Pinpoint the cell where the given text exists, returning its (X, Y) midpoint coordinate. 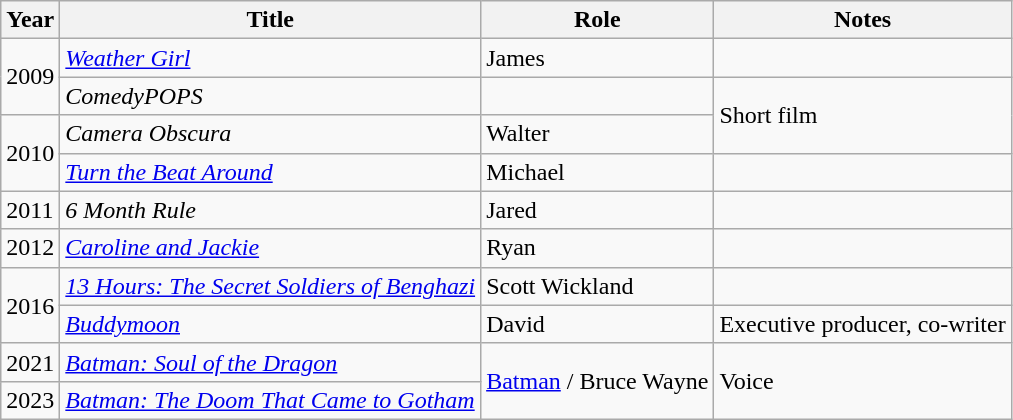
Batman / Bruce Wayne (598, 381)
Michael (598, 172)
Batman: Soul of the Dragon (270, 362)
Walter (598, 134)
2010 (30, 153)
2012 (30, 248)
2011 (30, 210)
Title (270, 20)
Year (30, 20)
6 Month Rule (270, 210)
Caroline and Jackie (270, 248)
Ryan (598, 248)
ComedyPOPS (270, 96)
Batman: The Doom That Came to Gotham (270, 400)
2021 (30, 362)
2016 (30, 305)
Turn the Beat Around (270, 172)
Executive producer, co-writer (862, 324)
2009 (30, 77)
Camera Obscura (270, 134)
Role (598, 20)
13 Hours: The Secret Soldiers of Benghazi (270, 286)
David (598, 324)
Notes (862, 20)
Weather Girl (270, 58)
James (598, 58)
Short film (862, 115)
Jared (598, 210)
Scott Wickland (598, 286)
2023 (30, 400)
Buddymoon (270, 324)
Voice (862, 381)
